Determine the (X, Y) coordinate at the center of the cell enclosing the given text.  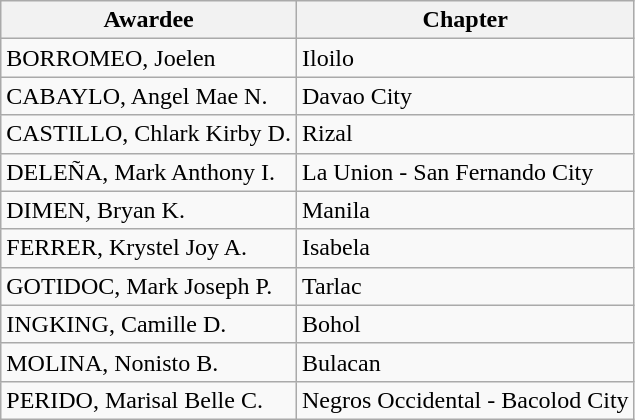
DIMEN, Bryan K. (149, 210)
MOLINA, Nonisto B. (149, 362)
GOTIDOC, Mark Joseph P. (149, 286)
Iloilo (465, 58)
FERRER, Krystel Joy A. (149, 248)
Davao City (465, 96)
Tarlac (465, 286)
DELEÑA, Mark Anthony I. (149, 172)
BORROMEO, Joelen (149, 58)
Chapter (465, 20)
La Union - San Fernando City (465, 172)
CABAYLO, Angel Mae N. (149, 96)
PERIDO, Marisal Belle C. (149, 400)
Isabela (465, 248)
Awardee (149, 20)
Bohol (465, 324)
Negros Occidental - Bacolod City (465, 400)
Manila (465, 210)
Bulacan (465, 362)
Rizal (465, 134)
INGKING, Camille D. (149, 324)
CASTILLO, Chlark Kirby D. (149, 134)
